Return the (X, Y) coordinate for the center point of the cell that contains the specified text.  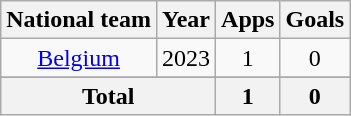
2023 (186, 58)
Belgium (79, 58)
Total (108, 96)
Apps (248, 20)
Year (186, 20)
National team (79, 20)
Goals (315, 20)
